Identify which cell holds the provided text, then report its [x, y] central coordinate. 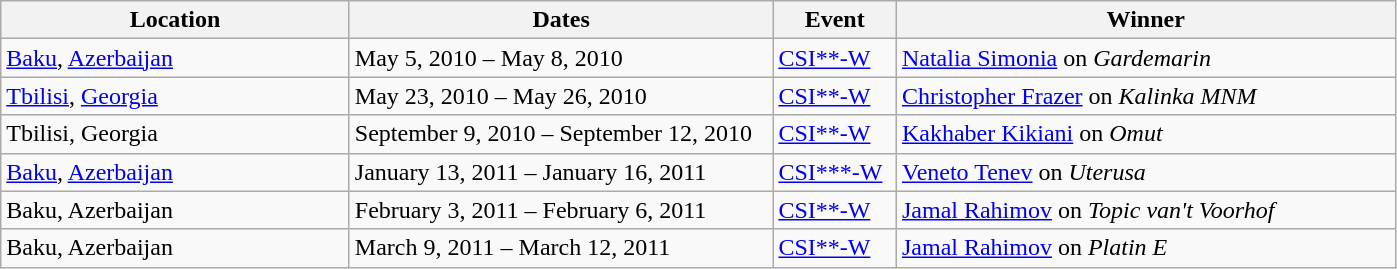
May 23, 2010 – May 26, 2010 [561, 96]
May 5, 2010 – May 8, 2010 [561, 58]
Kakhaber Kikiani on Omut [1146, 134]
CSI***-W [835, 172]
Veneto Tenev on Uterusa [1146, 172]
Jamal Rahimov on Platin E [1146, 248]
September 9, 2010 – September 12, 2010 [561, 134]
Event [835, 20]
February 3, 2011 – February 6, 2011 [561, 210]
Winner [1146, 20]
Natalia Simonia on Gardemarin [1146, 58]
March 9, 2011 – March 12, 2011 [561, 248]
Location [176, 20]
Christopher Frazer on Kalinka MNM [1146, 96]
Dates [561, 20]
January 13, 2011 – January 16, 2011 [561, 172]
Jamal Rahimov on Topic van't Voorhof [1146, 210]
